Return (x, y) of the center of cell containing provided text 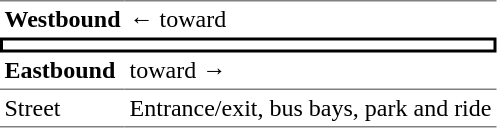
Entrance/exit, bus bays, park and ride (310, 109)
Westbound (62, 19)
toward → (310, 71)
← toward (310, 19)
Eastbound (62, 71)
Street (62, 109)
